Search for the cell housing the specified text and yield its [X, Y] center coordinate. 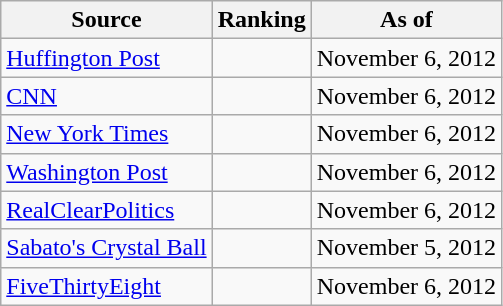
New York Times [106, 134]
FiveThirtyEight [106, 286]
CNN [106, 96]
Huffington Post [106, 58]
Washington Post [106, 172]
RealClearPolitics [106, 210]
Ranking [262, 20]
November 5, 2012 [406, 248]
As of [406, 20]
Source [106, 20]
Sabato's Crystal Ball [106, 248]
